Identify which cell holds the provided text, then report its [X, Y] central coordinate. 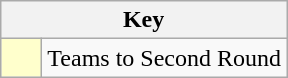
Teams to Second Round [164, 58]
Key [144, 20]
